Pinpoint the cell where the given text exists, returning its [X, Y] midpoint coordinate. 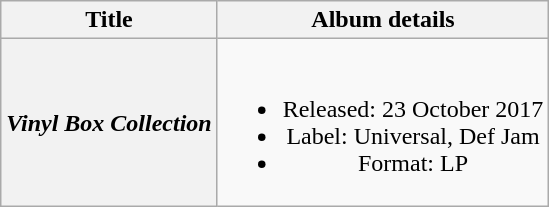
Album details [383, 20]
Title [109, 20]
Released: 23 October 2017Label: Universal, Def JamFormat: LP [383, 122]
Vinyl Box Collection [109, 122]
